Find where the given text appears and provide that cell's center as [x, y] coordinate. 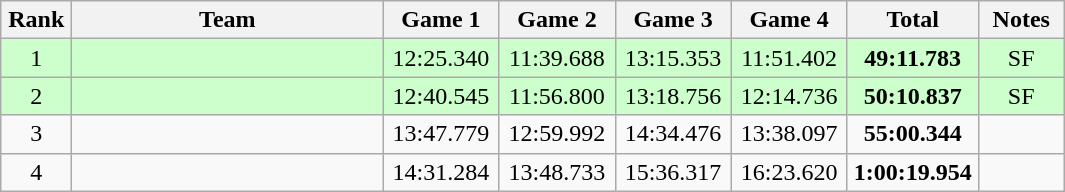
1 [36, 58]
16:23.620 [789, 172]
Game 4 [789, 20]
1:00:19.954 [912, 172]
3 [36, 134]
11:39.688 [557, 58]
13:15.353 [673, 58]
Total [912, 20]
13:48.733 [557, 172]
14:34.476 [673, 134]
Game 3 [673, 20]
4 [36, 172]
12:40.545 [441, 96]
13:18.756 [673, 96]
55:00.344 [912, 134]
50:10.837 [912, 96]
11:56.800 [557, 96]
12:59.992 [557, 134]
13:47.779 [441, 134]
12:14.736 [789, 96]
Notes [1021, 20]
14:31.284 [441, 172]
15:36.317 [673, 172]
49:11.783 [912, 58]
2 [36, 96]
Game 2 [557, 20]
12:25.340 [441, 58]
Team [228, 20]
Game 1 [441, 20]
Rank [36, 20]
13:38.097 [789, 134]
11:51.402 [789, 58]
